Return the (X, Y) coordinate for the center point of the cell that contains the specified text.  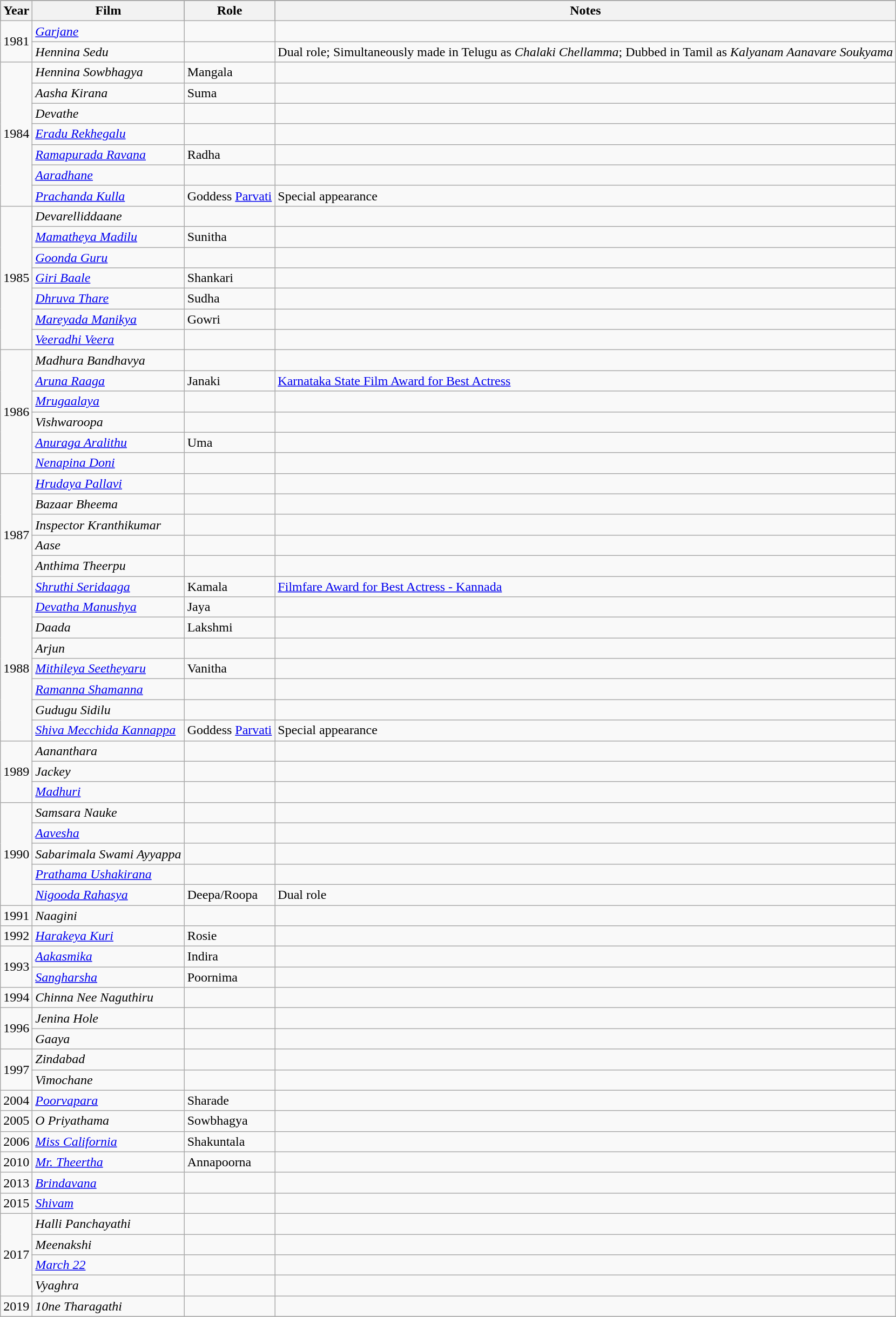
2010 (16, 1162)
1993 (16, 967)
Halli Panchayathi (108, 1224)
Mrugaalaya (108, 401)
Arjun (108, 648)
1990 (16, 854)
Devatha Manushya (108, 607)
March 22 (108, 1265)
2013 (16, 1182)
Veeradhi Veera (108, 340)
Role (230, 11)
2006 (16, 1141)
1981 (16, 42)
Anthima Theerpu (108, 566)
Shivam (108, 1203)
Uma (230, 442)
Sharade (230, 1100)
Madhuri (108, 792)
Mamatheya Madilu (108, 237)
Rosie (230, 936)
Mr. Theertha (108, 1162)
Giri Baale (108, 278)
Vimochane (108, 1080)
Janaki (230, 381)
Kamala (230, 586)
Madhura Bandhavya (108, 360)
Gowri (230, 319)
1988 (16, 669)
Miss California (108, 1141)
1989 (16, 771)
Goonda Guru (108, 258)
Suma (230, 93)
Deepa/Roopa (230, 895)
Prathama Ushakirana (108, 874)
Vanitha (230, 669)
1986 (16, 412)
Dual role (585, 895)
Gaaya (108, 1039)
Sudha (230, 299)
Filmfare Award for Best Actress - Kannada (585, 586)
Annapoorna (230, 1162)
Jackey (108, 771)
1984 (16, 134)
Lakshmi (230, 628)
Dual role; Simultaneously made in Telugu as Chalaki Chellamma; Dubbed in Tamil as Kalyanam Aanavare Soukyama (585, 52)
Devathe (108, 113)
1992 (16, 936)
1991 (16, 916)
Poornima (230, 977)
Jaya (230, 607)
Sangharsha (108, 977)
Jenina Hole (108, 1018)
Hennina Sedu (108, 52)
Aase (108, 545)
Sunitha (230, 237)
Nenapina Doni (108, 463)
O Priyathama (108, 1121)
Garjane (108, 31)
Meenakshi (108, 1244)
Karnataka State Film Award for Best Actress (585, 381)
2017 (16, 1254)
Brindavana (108, 1182)
Eradu Rekhegalu (108, 134)
Indira (230, 957)
Daada (108, 628)
Dhruva Thare (108, 299)
Mareyada Manikya (108, 319)
Vyaghra (108, 1286)
Mangala (230, 72)
1994 (16, 998)
1987 (16, 535)
Naagini (108, 916)
Aakasmika (108, 957)
Shankari (230, 278)
Inspector Kranthikumar (108, 525)
Aaradhane (108, 175)
1997 (16, 1070)
2019 (16, 1306)
Shruthi Seridaaga (108, 586)
1996 (16, 1029)
Anuraga Aralithu (108, 442)
Radha (230, 154)
Aasha Kirana (108, 93)
10ne Tharagathi (108, 1306)
Vishwaroopa (108, 422)
Samsara Nauke (108, 812)
Sabarimala Swami Ayyappa (108, 854)
2004 (16, 1100)
Notes (585, 11)
Prachanda Kulla (108, 196)
Mithileya Seetheyaru (108, 669)
Ramanna Shamanna (108, 689)
Nigooda Rahasya (108, 895)
Harakeya Kuri (108, 936)
Gudugu Sidilu (108, 710)
Ramapurada Ravana (108, 154)
Film (108, 11)
Aananthara (108, 751)
Bazaar Bheema (108, 504)
Zindabad (108, 1059)
Devarelliddaane (108, 216)
Aavesha (108, 833)
Shiva Mecchida Kannappa (108, 730)
2005 (16, 1121)
2015 (16, 1203)
Poorvapara (108, 1100)
Shakuntala (230, 1141)
Aruna Raaga (108, 381)
Chinna Nee Naguthiru (108, 998)
Hrudaya Pallavi (108, 483)
Hennina Sowbhagya (108, 72)
Sowbhagya (230, 1121)
Year (16, 11)
1985 (16, 278)
